Pinpoint the cell where the given text exists, returning its [x, y] midpoint coordinate. 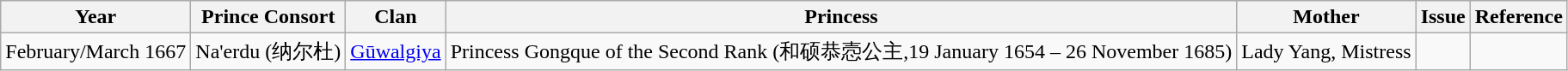
Prince Consort [268, 17]
Princess Gongque of the Second Rank (和硕恭悫公主,19 January 1654 – 26 November 1685) [841, 51]
February/March 1667 [96, 51]
Clan [396, 17]
Mother [1326, 17]
Year [96, 17]
Issue [1443, 17]
Gūwalgiya [396, 51]
Princess [841, 17]
Na'erdu (纳尔杜) [268, 51]
Reference [1519, 17]
Lady Yang, Mistress [1326, 51]
